Identify which cell holds the provided text, then report its [X, Y] central coordinate. 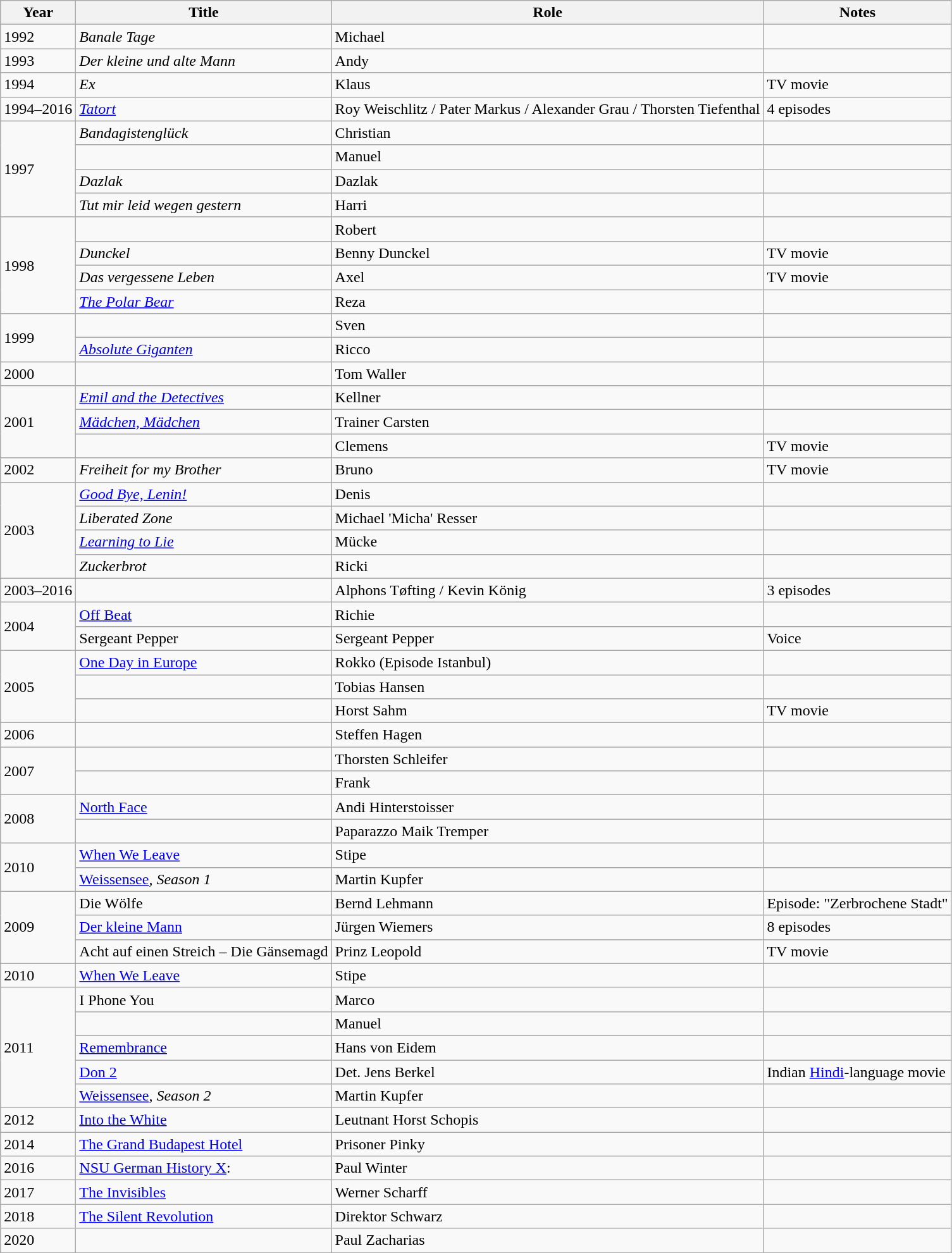
3 episodes [858, 590]
Alphons Tøfting / Kevin König [548, 590]
Mädchen, Mädchen [204, 422]
One Day in Europe [204, 662]
1997 [38, 169]
Voice [858, 638]
Off Beat [204, 614]
2017 [38, 1192]
The Grand Budapest Hotel [204, 1144]
Dunckel [204, 253]
2020 [38, 1240]
Absolute Giganten [204, 350]
Weissensee, Season 2 [204, 1096]
Thorsten Schleifer [548, 759]
Emil and the Detectives [204, 398]
2004 [38, 626]
Prisoner Pinky [548, 1144]
Clemens [548, 446]
Role [548, 13]
I Phone You [204, 999]
Frank [548, 783]
1994 [38, 85]
Das vergessene Leben [204, 277]
2016 [38, 1168]
Tobias Hansen [548, 686]
Harri [548, 205]
Benny Dunckel [548, 253]
1992 [38, 37]
Marco [548, 999]
Steffen Hagen [548, 735]
1993 [38, 61]
2006 [38, 735]
North Face [204, 807]
Werner Scharff [548, 1192]
Roy Weischlitz / Pater Markus / Alexander Grau / Thorsten Tiefenthal [548, 109]
Andy [548, 61]
Jürgen Wiemers [548, 927]
Learning to Lie [204, 542]
Rokko (Episode Istanbul) [548, 662]
Kellner [548, 398]
Christian [548, 133]
Ricki [548, 566]
Weissensee, Season 1 [204, 879]
Andi Hinterstoisser [548, 807]
Bernd Lehmann [548, 903]
Acht auf einen Streich – Die Gänsemagd [204, 951]
Michael [548, 37]
Hans von Eidem [548, 1047]
Die Wölfe [204, 903]
The Polar Bear [204, 302]
2007 [38, 771]
2011 [38, 1047]
Into the White [204, 1120]
Reza [548, 302]
2000 [38, 374]
Mücke [548, 542]
Freiheit for my Brother [204, 470]
Trainer Carsten [548, 422]
Der kleine Mann [204, 927]
Notes [858, 13]
Paparazzo Maik Tremper [548, 831]
Klaus [548, 85]
Leutnant Horst Schopis [548, 1120]
Don 2 [204, 1072]
1999 [38, 338]
Bruno [548, 470]
Indian Hindi-language movie [858, 1072]
Robert [548, 229]
Der kleine und alte Mann [204, 61]
Liberated Zone [204, 518]
Axel [548, 277]
Paul Zacharias [548, 1240]
Title [204, 13]
The Invisibles [204, 1192]
Bandagistenglück [204, 133]
NSU German History X: [204, 1168]
2012 [38, 1120]
Paul Winter [548, 1168]
Direktor Schwarz [548, 1216]
Remembrance [204, 1047]
2003–2016 [38, 590]
Richie [548, 614]
4 episodes [858, 109]
2001 [38, 422]
Episode: "Zerbrochene Stadt" [858, 903]
Denis [548, 494]
Tut mir leid wegen gestern [204, 205]
1994–2016 [38, 109]
Tatort [204, 109]
2003 [38, 530]
Det. Jens Berkel [548, 1072]
2009 [38, 927]
8 episodes [858, 927]
Banale Tage [204, 37]
Ex [204, 85]
2008 [38, 819]
Year [38, 13]
Good Bye, Lenin! [204, 494]
Tom Waller [548, 374]
2018 [38, 1216]
Zuckerbrot [204, 566]
Prinz Leopold [548, 951]
Ricco [548, 350]
2002 [38, 470]
2014 [38, 1144]
2005 [38, 686]
The Silent Revolution [204, 1216]
1998 [38, 265]
Horst Sahm [548, 711]
Sven [548, 326]
Michael 'Micha' Resser [548, 518]
